Scan for the cell matching the given text and deliver its [x, y] coordinate at center. 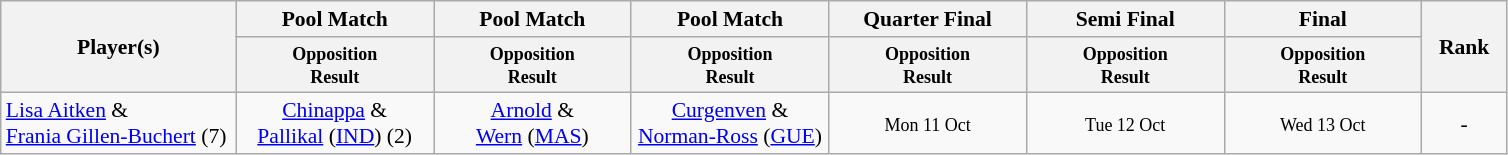
Arnold &Wern (MAS) [533, 124]
Player(s) [118, 47]
- [1464, 124]
Lisa Aitken &Frania Gillen-Buchert (7) [118, 124]
Rank [1464, 47]
Wed 13 Oct [1323, 124]
Tue 12 Oct [1125, 124]
Quarter Final [928, 19]
Chinappa &Pallikal (IND) (2) [335, 124]
Mon 11 Oct [928, 124]
Semi Final [1125, 19]
Final [1323, 19]
Curgenven &Norman-Ross (GUE) [730, 124]
